Scan for the cell matching the given text and deliver its [x, y] coordinate at center. 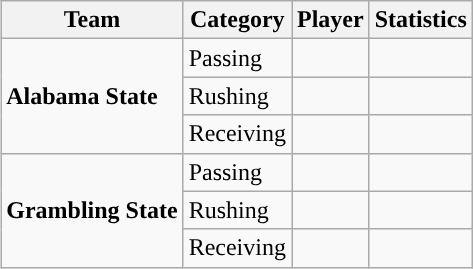
Grambling State [92, 210]
Player [331, 20]
Alabama State [92, 96]
Team [92, 20]
Category [237, 20]
Statistics [420, 20]
